Locate the cell with the specified text and output its (X, Y) center coordinate. 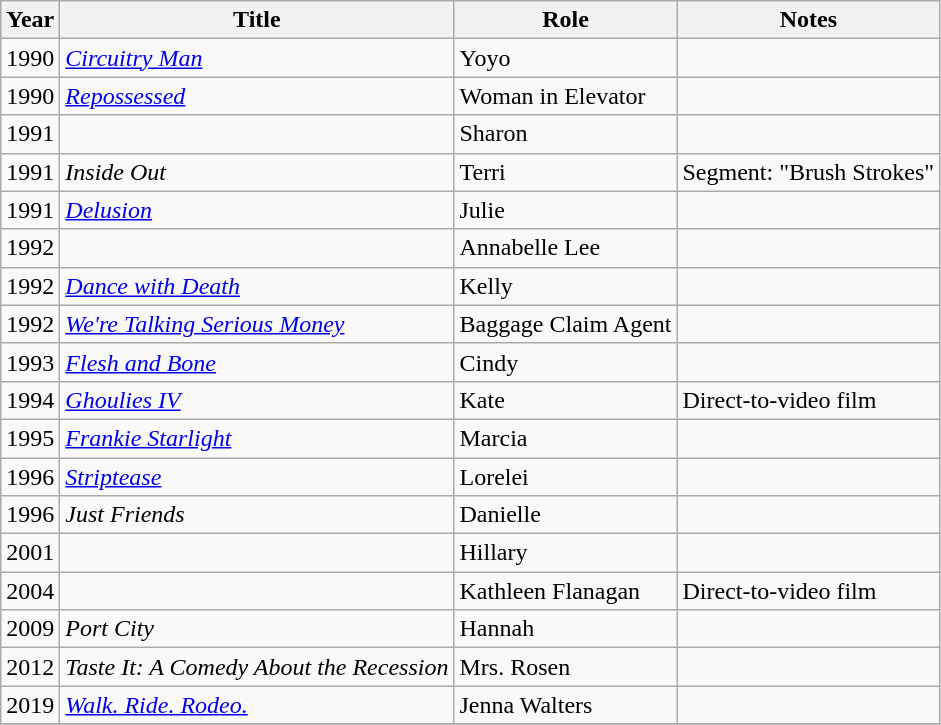
Role (566, 20)
Lorelei (566, 477)
Repossessed (257, 96)
Kelly (566, 286)
Cindy (566, 362)
Striptease (257, 477)
Hannah (566, 629)
Delusion (257, 210)
Notes (808, 20)
Yoyo (566, 58)
Hillary (566, 553)
Kate (566, 400)
Mrs. Rosen (566, 667)
Port City (257, 629)
Ghoulies IV (257, 400)
Walk. Ride. Rodeo. (257, 705)
Julie (566, 210)
Jenna Walters (566, 705)
Kathleen Flanagan (566, 591)
Terri (566, 172)
We're Talking Serious Money (257, 324)
Just Friends (257, 515)
2004 (30, 591)
Dance with Death (257, 286)
Woman in Elevator (566, 96)
2012 (30, 667)
Circuitry Man (257, 58)
1994 (30, 400)
Title (257, 20)
Sharon (566, 134)
Annabelle Lee (566, 248)
Baggage Claim Agent (566, 324)
Marcia (566, 438)
2019 (30, 705)
Inside Out (257, 172)
2001 (30, 553)
Flesh and Bone (257, 362)
2009 (30, 629)
Danielle (566, 515)
Year (30, 20)
Frankie Starlight (257, 438)
1993 (30, 362)
Segment: "Brush Strokes" (808, 172)
Taste It: A Comedy About the Recession (257, 667)
1995 (30, 438)
